Return the [x, y] coordinate for the center point of the cell that contains the specified text.  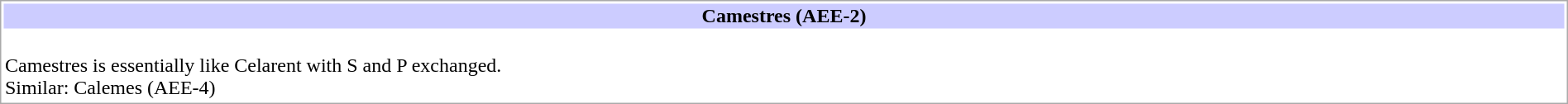
Camestres (AEE-2) [784, 16]
Camestres is essentially like Celarent with S and P exchanged. Similar: Calemes (AEE-4) [784, 66]
